For the text-containing cell, return its midpoint in (X, Y) coordinate format. 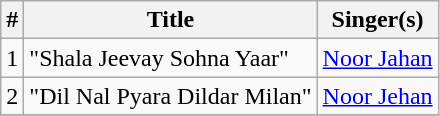
"Dil Nal Pyara Dildar Milan" (170, 96)
Noor Jahan (378, 58)
2 (12, 96)
# (12, 20)
Noor Jehan (378, 96)
"Shala Jeevay Sohna Yaar" (170, 58)
Title (170, 20)
1 (12, 58)
Singer(s) (378, 20)
